Pinpoint the cell where the given text exists, returning its (X, Y) midpoint coordinate. 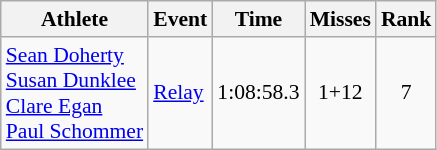
Misses (340, 19)
1:08:58.3 (258, 93)
Athlete (74, 19)
Relay (180, 93)
Sean DohertySusan DunkleeClare EganPaul Schommer (74, 93)
1+12 (340, 93)
Time (258, 19)
Rank (406, 19)
Event (180, 19)
7 (406, 93)
